Capture the cell that displays the provided text and extract its (X, Y) central coordinate. 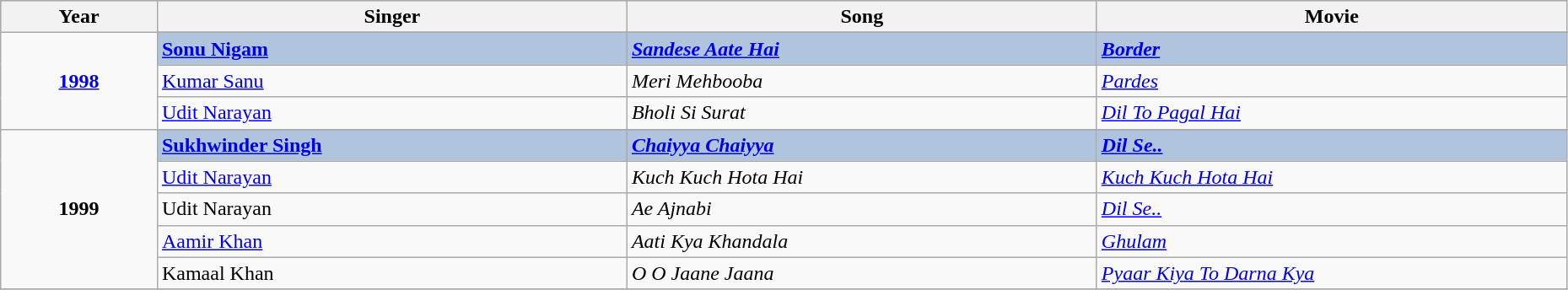
Pardes (1331, 81)
O O Jaane Jaana (862, 273)
Bholi Si Surat (862, 113)
Pyaar Kiya To Darna Kya (1331, 273)
Kamaal Khan (391, 273)
Sandese Aate Hai (862, 49)
1998 (79, 81)
Border (1331, 49)
Aati Kya Khandala (862, 241)
Year (79, 17)
Meri Mehbooba (862, 81)
Kumar Sanu (391, 81)
Chaiyya Chaiyya (862, 145)
Sukhwinder Singh (391, 145)
1999 (79, 209)
Aamir Khan (391, 241)
Singer (391, 17)
Ghulam (1331, 241)
Song (862, 17)
Ae Ajnabi (862, 209)
Sonu Nigam (391, 49)
Dil To Pagal Hai (1331, 113)
Movie (1331, 17)
